Return the (X, Y) coordinate for the center point of the cell that contains the specified text.  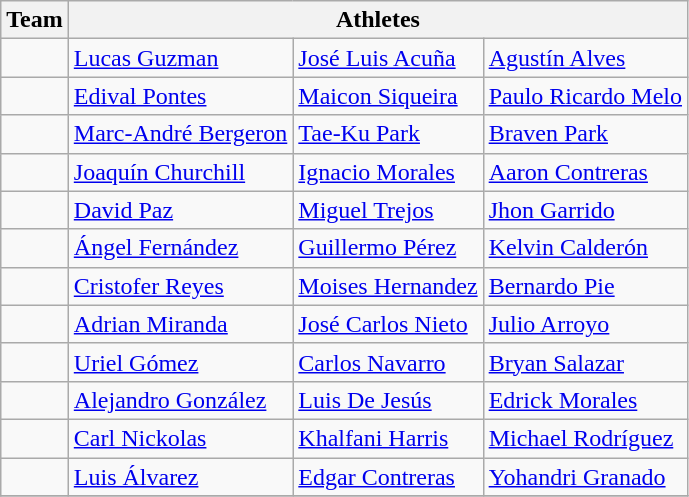
Alejandro González (180, 400)
Edival Pontes (180, 96)
Luis Álvarez (180, 477)
Agustín Alves (585, 58)
Michael Rodríguez (585, 438)
Bryan Salazar (585, 362)
Carlos Navarro (388, 362)
Kelvin Calderón (585, 248)
Paulo Ricardo Melo (585, 96)
Ángel Fernández (180, 248)
Aaron Contreras (585, 172)
Adrian Miranda (180, 324)
Uriel Gómez (180, 362)
Braven Park (585, 134)
Athletes (378, 20)
Bernardo Pie (585, 286)
Ignacio Morales (388, 172)
Moises Hernandez (388, 286)
Tae-Ku Park (388, 134)
Team (35, 20)
Marc-André Bergeron (180, 134)
Edrick Morales (585, 400)
Edgar Contreras (388, 477)
Luis De Jesús (388, 400)
Cristofer Reyes (180, 286)
José Luis Acuña (388, 58)
José Carlos Nieto (388, 324)
Jhon Garrido (585, 210)
Julio Arroyo (585, 324)
Guillermo Pérez (388, 248)
Carl Nickolas (180, 438)
Maicon Siqueira (388, 96)
Khalfani Harris (388, 438)
Yohandri Granado (585, 477)
Lucas Guzman (180, 58)
Miguel Trejos (388, 210)
David Paz (180, 210)
Joaquín Churchill (180, 172)
